Identify which cell holds the provided text, then report its [X, Y] central coordinate. 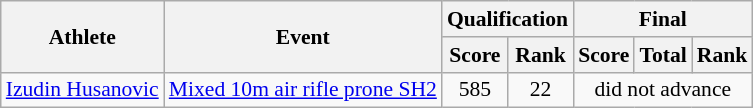
did not advance [662, 90]
Qualification [508, 19]
Mixed 10m air rifle prone SH2 [303, 90]
22 [540, 90]
585 [475, 90]
Final [662, 19]
Izudin Husanovic [82, 90]
Event [303, 36]
Total [662, 55]
Athlete [82, 36]
